Provide the [X, Y] coordinate of the cell's center where the given text is located.  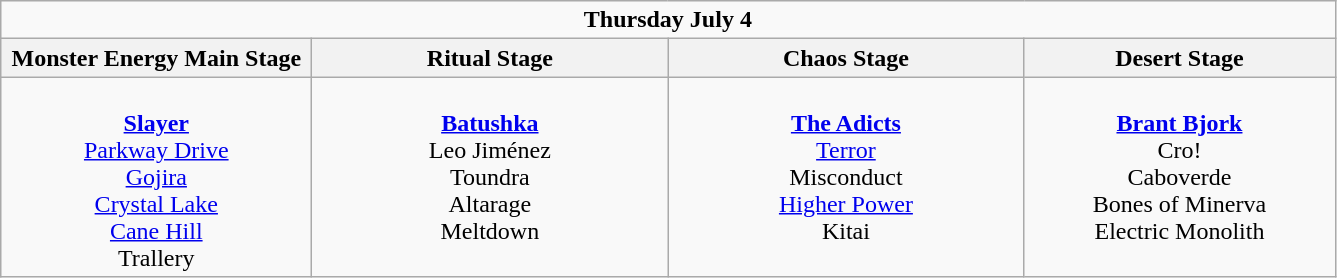
Thursday July 4 [668, 20]
Monster Energy Main Stage [156, 58]
Batushka Leo Jiménez Toundra Altarage Meltdown [490, 177]
Brant Bjork Cro! Caboverde Bones of Minerva Electric Monolith [1180, 177]
Chaos Stage [846, 58]
Ritual Stage [490, 58]
Slayer Parkway Drive Gojira Crystal Lake Cane Hill Trallery [156, 177]
Desert Stage [1180, 58]
The Adicts Terror Misconduct Higher Power Kitai [846, 177]
